Extract the (X, Y) coordinate from the center of the cell holding the provided text.  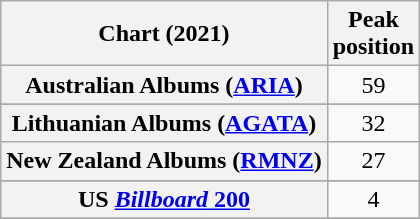
32 (373, 123)
New Zealand Albums (RMNZ) (164, 161)
Peakposition (373, 34)
59 (373, 85)
US Billboard 200 (164, 199)
4 (373, 199)
Chart (2021) (164, 34)
Australian Albums (ARIA) (164, 85)
27 (373, 161)
Lithuanian Albums (AGATA) (164, 123)
